For the text-containing cell, return its midpoint in (X, Y) coordinate format. 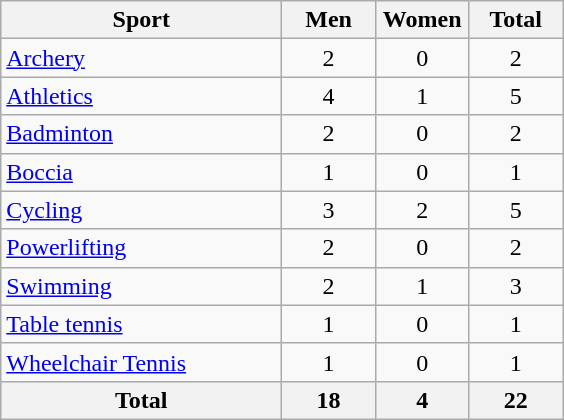
Sport (142, 20)
18 (329, 400)
Table tennis (142, 324)
Cycling (142, 210)
Wheelchair Tennis (142, 362)
Powerlifting (142, 248)
Athletics (142, 96)
Badminton (142, 134)
22 (516, 400)
Archery (142, 58)
Boccia (142, 172)
Men (329, 20)
Women (422, 20)
Swimming (142, 286)
